Capture the cell that displays the provided text and extract its [X, Y] central coordinate. 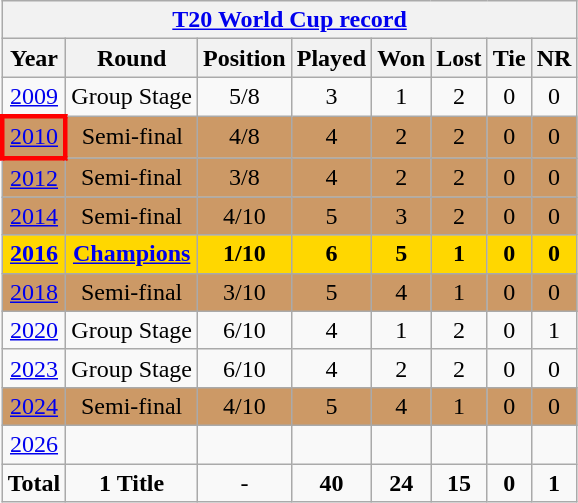
- [245, 483]
Tie [509, 58]
NR [554, 58]
Won [402, 58]
2016 [34, 254]
5/8 [245, 97]
2014 [34, 216]
40 [331, 483]
Year [34, 58]
1/10 [245, 254]
2026 [34, 444]
1 Title [132, 483]
2024 [34, 406]
3/8 [245, 178]
Played [331, 58]
24 [402, 483]
Round [132, 58]
2020 [34, 330]
T20 World Cup record [290, 20]
2023 [34, 368]
4/8 [245, 136]
2018 [34, 292]
15 [459, 483]
2012 [34, 178]
Total [34, 483]
Lost [459, 58]
2010 [34, 136]
2009 [34, 97]
6 [331, 254]
3/10 [245, 292]
Position [245, 58]
Champions [132, 254]
